Determine the [x, y] coordinate at the center of the cell enclosing the given text.  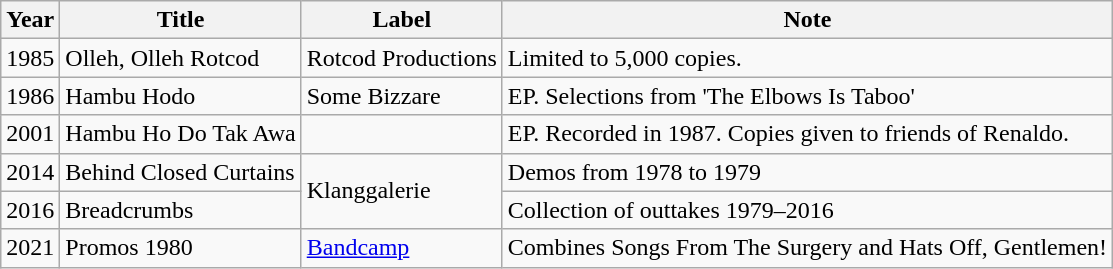
Title [180, 20]
1985 [30, 58]
Note [807, 20]
Breadcrumbs [180, 210]
2014 [30, 172]
Demos from 1978 to 1979 [807, 172]
2021 [30, 248]
Olleh, Olleh Rotcod [180, 58]
2016 [30, 210]
Limited to 5,000 copies. [807, 58]
Promos 1980 [180, 248]
EP. Recorded in 1987. Copies given to friends of Renaldo. [807, 134]
Bandcamp [402, 248]
Combines Songs From The Surgery and Hats Off, Gentlemen! [807, 248]
2001 [30, 134]
Klanggalerie [402, 191]
EP. Selections from 'The Elbows Is Taboo' [807, 96]
Rotcod Productions [402, 58]
Hambu Hodo [180, 96]
Hambu Ho Do Tak Awa [180, 134]
1986 [30, 96]
Some Bizzare [402, 96]
Behind Closed Curtains [180, 172]
Year [30, 20]
Collection of outtakes 1979–2016 [807, 210]
Label [402, 20]
